Search for the cell housing the specified text and yield its (X, Y) center coordinate. 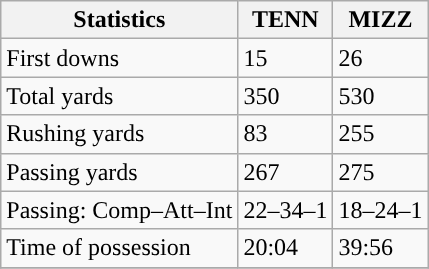
83 (286, 134)
18–24–1 (380, 210)
22–34–1 (286, 210)
530 (380, 96)
350 (286, 96)
275 (380, 172)
39:56 (380, 248)
20:04 (286, 248)
Time of possession (120, 248)
Passing yards (120, 172)
267 (286, 172)
First downs (120, 58)
255 (380, 134)
MIZZ (380, 20)
26 (380, 58)
15 (286, 58)
Statistics (120, 20)
Passing: Comp–Att–Int (120, 210)
Rushing yards (120, 134)
TENN (286, 20)
Total yards (120, 96)
